Capture the cell that displays the provided text and extract its [x, y] central coordinate. 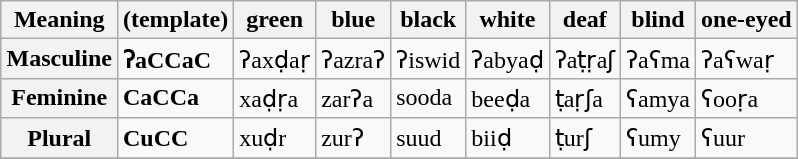
ʔiswid [428, 59]
Plural [59, 138]
ʕumy [658, 138]
ʕuur [747, 138]
Feminine [59, 98]
ʔaṭṛaʃ [584, 59]
one-eyed [747, 20]
ʕamya [658, 98]
black [428, 20]
CuCC [175, 138]
(template) [175, 20]
blue [354, 20]
blind [658, 20]
ʔaʕma [658, 59]
biiḍ [508, 138]
ʔazraʔ [354, 59]
zarʔa [354, 98]
ʔaxḍaṛ [275, 59]
CaCCa [175, 98]
ʕooṛa [747, 98]
green [275, 20]
sooda [428, 98]
deaf [584, 20]
white [508, 20]
ʔaʕwaṛ [747, 59]
suud [428, 138]
zurʔ [354, 138]
ʔabyaḍ [508, 59]
ṭurʃ [584, 138]
Meaning [59, 20]
ṭaṛʃa [584, 98]
xaḍṛa [275, 98]
Masculine [59, 59]
ʔaCCaC [175, 59]
beeḍa [508, 98]
xuḍr [275, 138]
